Output the [x, y] coordinate of the center of the cell containing the given text.  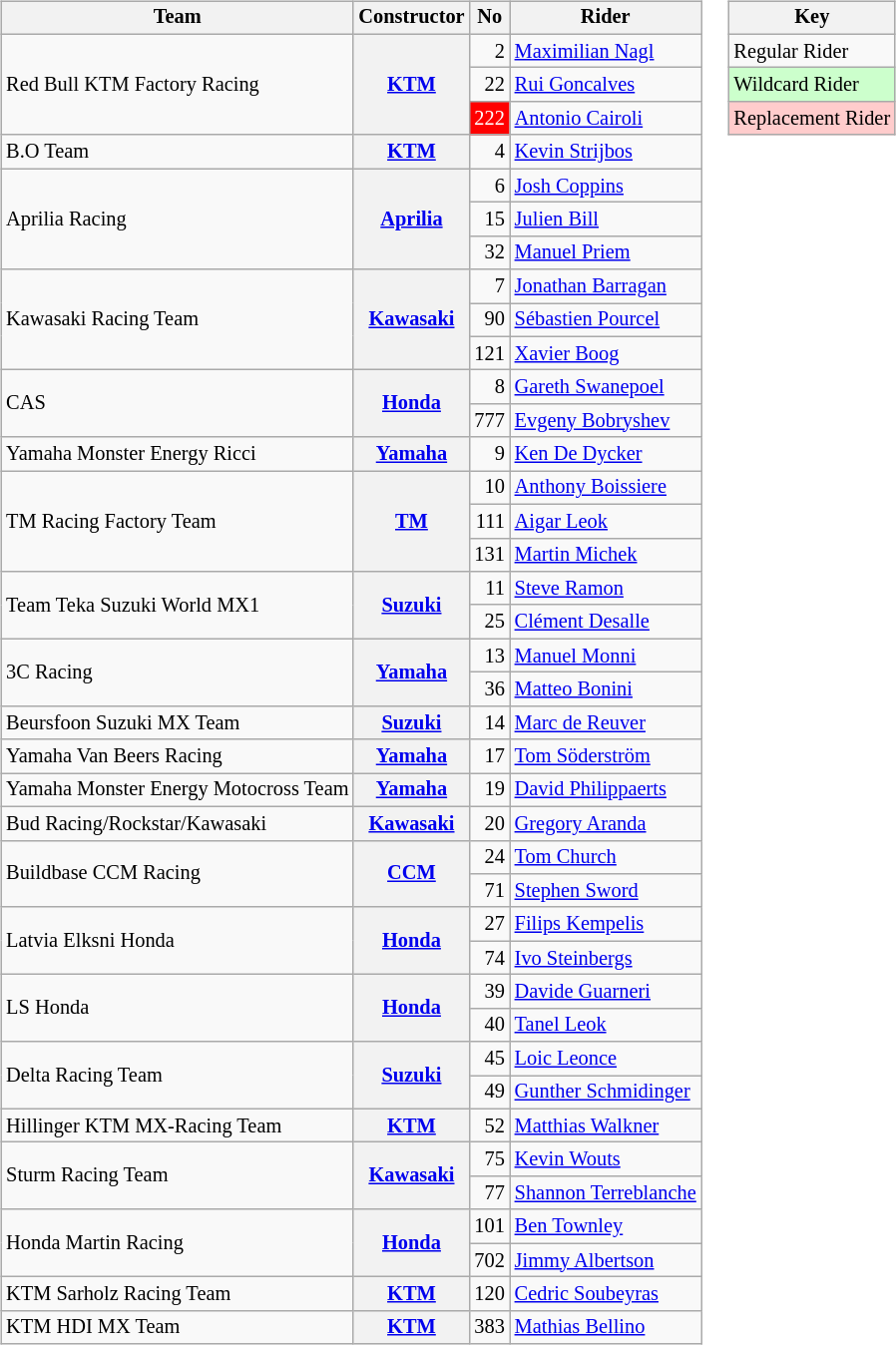
20 [490, 823]
Ken De Dycker [606, 454]
Julien Bill [606, 220]
10 [490, 488]
Aigar Leok [606, 521]
13 [490, 656]
3C Racing [178, 672]
TM Racing Factory Team [178, 521]
Manuel Monni [606, 656]
Regular Rider [812, 51]
121 [490, 353]
Kevin Strijbos [606, 152]
Red Bull KTM Factory Racing [178, 84]
Xavier Boog [606, 353]
4 [490, 152]
101 [490, 1226]
14 [490, 722]
Key [812, 18]
71 [490, 891]
25 [490, 622]
Rui Goncalves [606, 85]
8 [490, 387]
111 [490, 521]
22 [490, 85]
222 [490, 119]
Clément Desalle [606, 622]
Ivo Steinbergs [606, 958]
Aprilia [411, 220]
Rider [606, 18]
Ben Townley [606, 1226]
Shannon Terreblanche [606, 1193]
Yamaha Monster Energy Ricci [178, 454]
Bud Racing/Rockstar/Kawasaki [178, 823]
Aprilia Racing [178, 220]
Constructor [411, 18]
2 [490, 51]
36 [490, 689]
Antonio Cairoli [606, 119]
120 [490, 1294]
Gunther Schmidinger [606, 1093]
52 [490, 1125]
Buildbase CCM Racing [178, 874]
19 [490, 790]
11 [490, 589]
Martin Michek [606, 555]
Loic Leonce [606, 1059]
Jonathan Barragan [606, 286]
77 [490, 1193]
Team [178, 18]
Kawasaki Racing Team [178, 319]
32 [490, 252]
Cedric Soubeyras [606, 1294]
Tom Söderström [606, 756]
Anthony Boissiere [606, 488]
Tanel Leok [606, 1025]
Replacement Rider [812, 119]
Honda Martin Racing [178, 1243]
KTM Sarholz Racing Team [178, 1294]
Maximilian Nagl [606, 51]
Delta Racing Team [178, 1076]
Team Teka Suzuki World MX1 [178, 605]
Hillinger KTM MX-Racing Team [178, 1125]
39 [490, 992]
6 [490, 186]
27 [490, 924]
17 [490, 756]
Sturm Racing Team [178, 1175]
Yamaha Monster Energy Motocross Team [178, 790]
TM [411, 521]
Marc de Reuver [606, 722]
24 [490, 857]
B.O Team [178, 152]
Josh Coppins [606, 186]
Jimmy Albertson [606, 1260]
74 [490, 958]
Wildcard Rider [812, 85]
Davide Guarneri [606, 992]
No [490, 18]
Steve Ramon [606, 589]
Manuel Priem [606, 252]
CAS [178, 403]
75 [490, 1159]
Evgeny Bobryshev [606, 421]
Kevin Wouts [606, 1159]
Matteo Bonini [606, 689]
Latvia Elksni Honda [178, 940]
LS Honda [178, 1008]
Mathias Bellino [606, 1327]
131 [490, 555]
Beursfoon Suzuki MX Team [178, 722]
90 [490, 320]
KTM HDI MX Team [178, 1327]
Stephen Sword [606, 891]
7 [490, 286]
15 [490, 220]
9 [490, 454]
383 [490, 1327]
777 [490, 421]
49 [490, 1093]
45 [490, 1059]
40 [490, 1025]
Tom Church [606, 857]
Matthias Walkner [606, 1125]
Gareth Swanepoel [606, 387]
Yamaha Van Beers Racing [178, 756]
702 [490, 1260]
Gregory Aranda [606, 823]
CCM [411, 874]
David Philippaerts [606, 790]
Sébastien Pourcel [606, 320]
Filips Kempelis [606, 924]
